Return (x, y) of the center of cell containing provided text 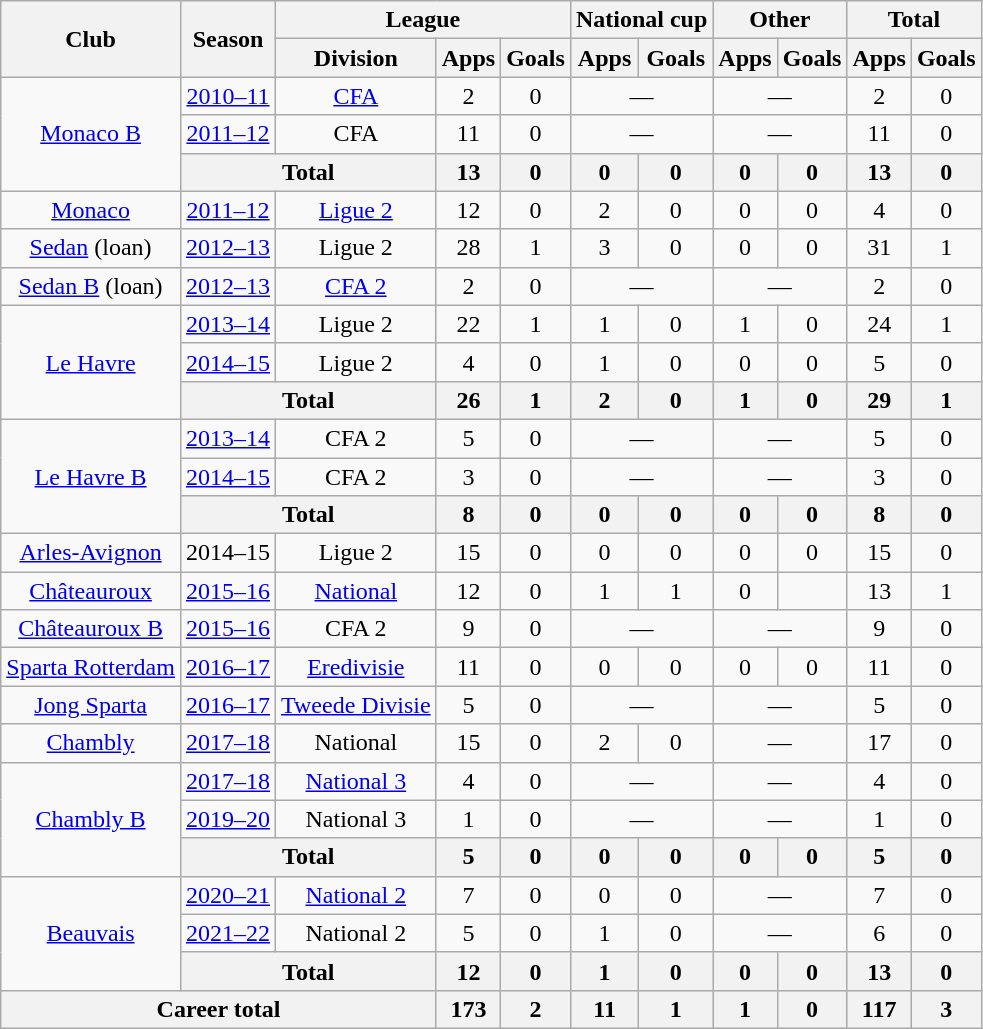
Eredivisie (356, 667)
2021–22 (228, 933)
Monaco (91, 210)
Club (91, 39)
Le Havre (91, 362)
6 (879, 933)
28 (468, 248)
Sedan (loan) (91, 248)
Season (228, 39)
2019–20 (228, 819)
Sedan B (loan) (91, 286)
31 (879, 248)
Châteauroux B (91, 629)
Other (780, 20)
Jong Sparta (91, 705)
173 (468, 1009)
Chambly B (91, 819)
26 (468, 400)
22 (468, 324)
2020–21 (228, 895)
29 (879, 400)
National cup (641, 20)
2010–11 (228, 96)
Career total (218, 1009)
24 (879, 324)
Le Havre B (91, 476)
Beauvais (91, 933)
League (424, 20)
Monaco B (91, 134)
Division (356, 58)
Arles-Avignon (91, 553)
Châteauroux (91, 591)
Chambly (91, 743)
17 (879, 743)
Tweede Divisie (356, 705)
Sparta Rotterdam (91, 667)
117 (879, 1009)
